Capture the cell that displays the provided text and extract its (x, y) central coordinate. 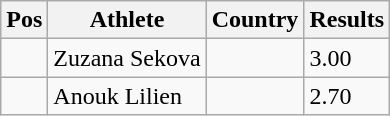
Athlete (127, 20)
Anouk Lilien (127, 96)
2.70 (347, 96)
Country (255, 20)
Zuzana Sekova (127, 58)
Results (347, 20)
3.00 (347, 58)
Pos (24, 20)
